Find where the given text appears and provide that cell's center as [X, Y] coordinate. 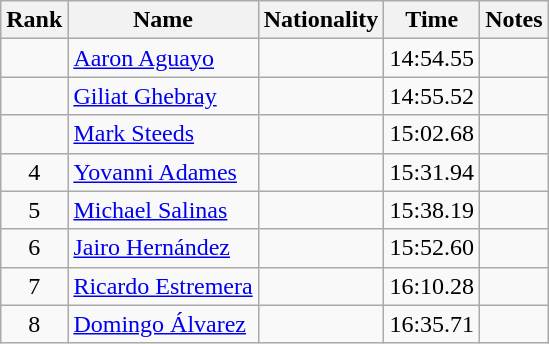
Giliat Ghebray [163, 96]
Time [432, 20]
6 [34, 248]
Aaron Aguayo [163, 58]
15:38.19 [432, 210]
16:35.71 [432, 324]
15:31.94 [432, 172]
Michael Salinas [163, 210]
7 [34, 286]
15:02.68 [432, 134]
Nationality [321, 20]
Notes [514, 20]
Name [163, 20]
Mark Steeds [163, 134]
Rank [34, 20]
Ricardo Estremera [163, 286]
14:55.52 [432, 96]
Domingo Álvarez [163, 324]
4 [34, 172]
16:10.28 [432, 286]
15:52.60 [432, 248]
8 [34, 324]
5 [34, 210]
Jairo Hernández [163, 248]
Yovanni Adames [163, 172]
14:54.55 [432, 58]
